Return (x, y) of the center of cell containing provided text 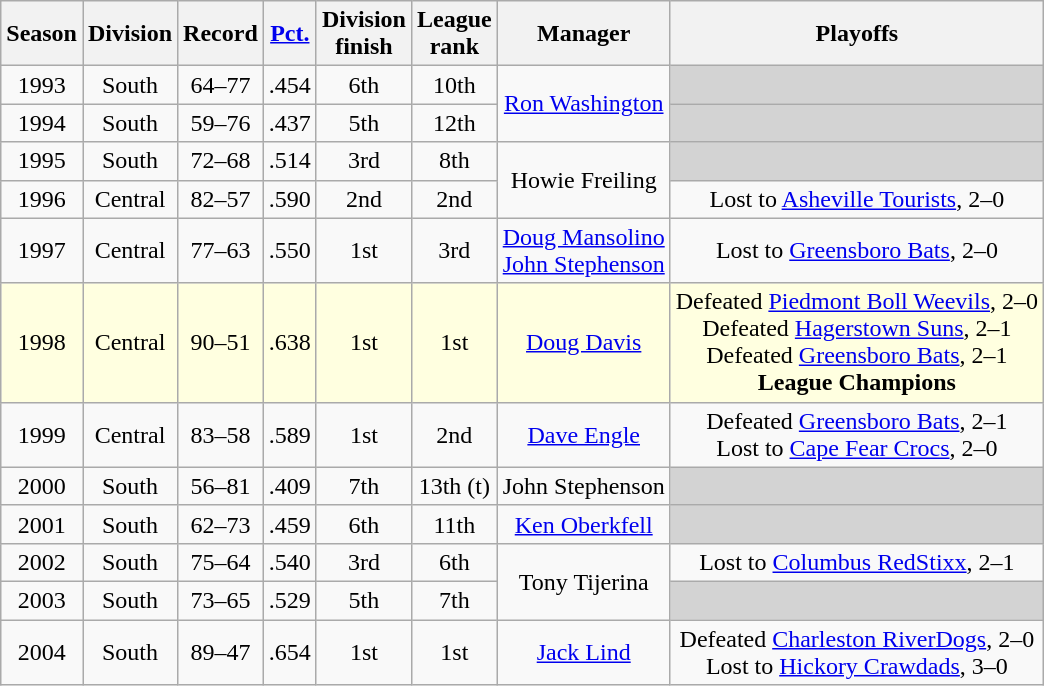
8th (454, 161)
Defeated Piedmont Boll Weevils, 2–0Defeated Hagerstown Suns, 2–1Defeated Greensboro Bats, 2–1League Champions (856, 342)
2003 (42, 600)
83–58 (221, 434)
1993 (42, 85)
Doug MansolinoJohn Stephenson (584, 250)
82–57 (221, 199)
77–63 (221, 250)
Defeated Greensboro Bats, 2–1Lost to Cape Fear Crocs, 2–0 (856, 434)
1995 (42, 161)
Division (130, 34)
.654 (290, 652)
2002 (42, 562)
1999 (42, 434)
Lost to Greensboro Bats, 2–0 (856, 250)
Record (221, 34)
.454 (290, 85)
Howie Freiling (584, 180)
.540 (290, 562)
75–64 (221, 562)
Defeated Charleston RiverDogs, 2–0Lost to Hickory Crawdads, 3–0 (856, 652)
1996 (42, 199)
Dave Engle (584, 434)
.589 (290, 434)
Divisionfinish (364, 34)
2004 (42, 652)
89–47 (221, 652)
John Stephenson (584, 486)
.529 (290, 600)
59–76 (221, 123)
.437 (290, 123)
.459 (290, 524)
Tony Tijerina (584, 581)
.638 (290, 342)
11th (454, 524)
Lost to Asheville Tourists, 2–0 (856, 199)
13th (t) (454, 486)
62–73 (221, 524)
Season (42, 34)
12th (454, 123)
73–65 (221, 600)
Playoffs (856, 34)
2001 (42, 524)
Manager (584, 34)
.590 (290, 199)
.550 (290, 250)
10th (454, 85)
Lost to Columbus RedStixx, 2–1 (856, 562)
Pct. (290, 34)
Jack Lind (584, 652)
Ron Washington (584, 104)
Doug Davis (584, 342)
.409 (290, 486)
72–68 (221, 161)
64–77 (221, 85)
Leaguerank (454, 34)
90–51 (221, 342)
2000 (42, 486)
Ken Oberkfell (584, 524)
1998 (42, 342)
1997 (42, 250)
56–81 (221, 486)
.514 (290, 161)
1994 (42, 123)
